For the text-containing cell, return its midpoint in [x, y] coordinate format. 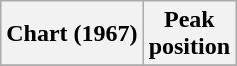
Peakposition [189, 34]
Chart (1967) [72, 34]
